Detect which cell encompasses the target text, then output its [X, Y] center coordinate. 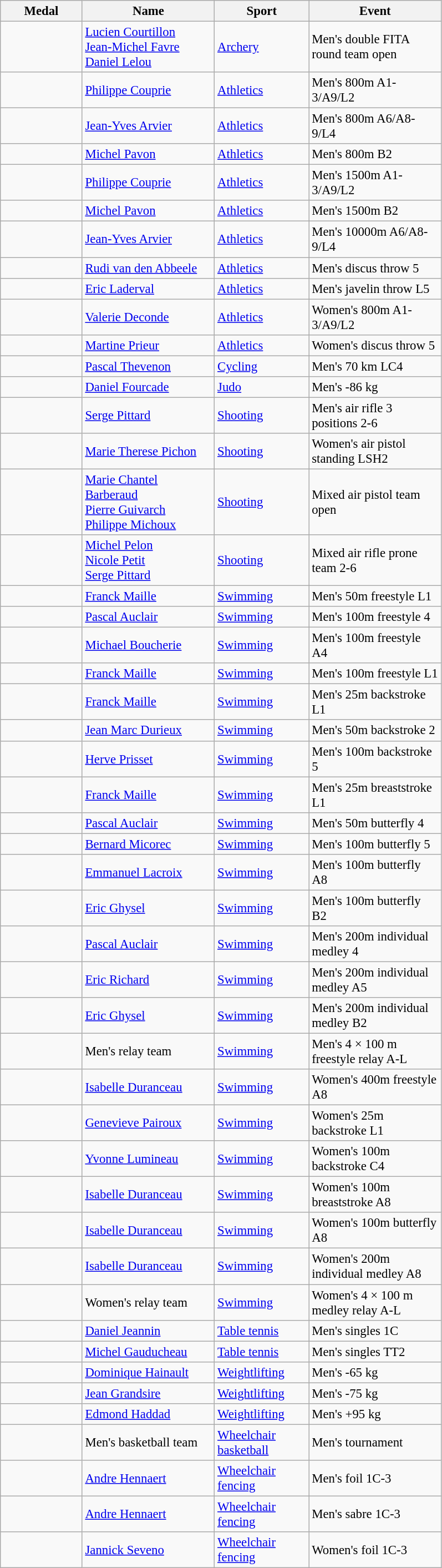
Men's foil 1C-3 [375, 1478]
Men's 200m individual medley 4 [375, 944]
Men's sabre 1C-3 [375, 1514]
Marie Therese Pichon [149, 452]
Women's 4 × 100 m medley relay A-L [375, 1303]
Men's 50m butterfly 4 [375, 823]
Men's 4 × 100 m freestyle relay A-L [375, 1052]
Men's 100m butterfly B2 [375, 908]
Men's 800m B2 [375, 154]
Men's 25m backstroke L1 [375, 702]
Judo [262, 387]
Cycling [262, 366]
Men's tournament [375, 1443]
Yvonne Lumineau [149, 1159]
Rudi van den Abbeele [149, 268]
Men's 100m backstroke 5 [375, 759]
Men's 10000m A6/A8-9/L4 [375, 240]
Michael Boucherie [149, 646]
Event [375, 11]
Emmanuel Lacroix [149, 872]
Men's singles TT2 [375, 1352]
Men's 200m individual medley B2 [375, 1015]
Women's 200m individual medley A8 [375, 1266]
Men's -75 kg [375, 1393]
Archery [262, 47]
Men's 50m freestyle L1 [375, 596]
Jean Marc Durieux [149, 731]
Men's -65 kg [375, 1372]
Men's 100m freestyle 4 [375, 617]
Herve Prisset [149, 759]
Men's 1500m A1-3/A9/L2 [375, 183]
Women's 400m freestyle A8 [375, 1088]
Women's foil 1C-3 [375, 1550]
Men's basketball team [149, 1443]
Men's relay team [149, 1052]
Women's air pistol standing LSH2 [375, 452]
Women's 800m A1-3/A9/L2 [375, 317]
Medal [41, 11]
Lucien Courtillon Jean-Michel Favre Daniel Lelou [149, 47]
Jean Grandsire [149, 1393]
Eric Laderval [149, 289]
Michel Pelon Nicole Petit Serge Pittard [149, 560]
Genevieve Pairoux [149, 1123]
Men's double FITA round team open [375, 47]
Women's 25m backstroke L1 [375, 1123]
Men's 800m A6/A8-9/L4 [375, 127]
Michel Gauducheau [149, 1352]
Dominique Hainault [149, 1372]
Name [149, 11]
Eric Richard [149, 980]
Men's 70 km LC4 [375, 366]
Men's air rifle 3 positions 2-6 [375, 415]
Mixed air rifle prone team 2-6 [375, 560]
Jannick Seveno [149, 1550]
Martine Prieur [149, 345]
Men's javelin throw L5 [375, 289]
Pascal Thevenon [149, 366]
Daniel Fourcade [149, 387]
Men's discus throw 5 [375, 268]
Marie Chantel Barberaud Pierre Guivarch Philippe Michoux [149, 502]
Men's 1500m B2 [375, 211]
Daniel Jeannin [149, 1331]
Serge Pittard [149, 415]
Men's 200m individual medley A5 [375, 980]
Women's 100m butterfly A8 [375, 1231]
Men's 800m A1-3/A9/L2 [375, 90]
Women's relay team [149, 1303]
Men's 100m freestyle L1 [375, 674]
Men's singles 1C [375, 1331]
Men's +95 kg [375, 1414]
Edmond Haddad [149, 1414]
Women's discus throw 5 [375, 345]
Men's 100m butterfly 5 [375, 844]
Bernard Micorec [149, 844]
Mixed air pistol team open [375, 502]
Valerie Deconde [149, 317]
Men's 100m freestyle A4 [375, 646]
Men's 25m breaststroke L1 [375, 795]
Sport [262, 11]
Men's -86 kg [375, 387]
Men's 50m backstroke 2 [375, 731]
Women's 100m breaststroke A8 [375, 1195]
Wheelchair basketball [262, 1443]
Women's 100m backstroke C4 [375, 1159]
Men's 100m butterfly A8 [375, 872]
